Detect which cell encompasses the target text, then output its (X, Y) center coordinate. 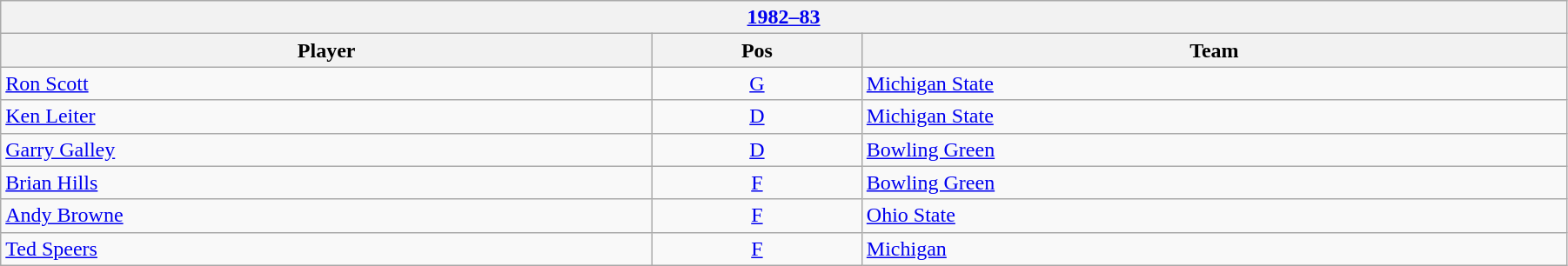
Brian Hills (327, 183)
Michigan (1214, 249)
G (757, 83)
Team (1214, 50)
Pos (757, 50)
Ken Leiter (327, 116)
Garry Galley (327, 150)
Ohio State (1214, 216)
Ron Scott (327, 83)
Andy Browne (327, 216)
1982–83 (784, 17)
Ted Speers (327, 249)
Player (327, 50)
